Pinpoint the cell where the given text exists, returning its [X, Y] midpoint coordinate. 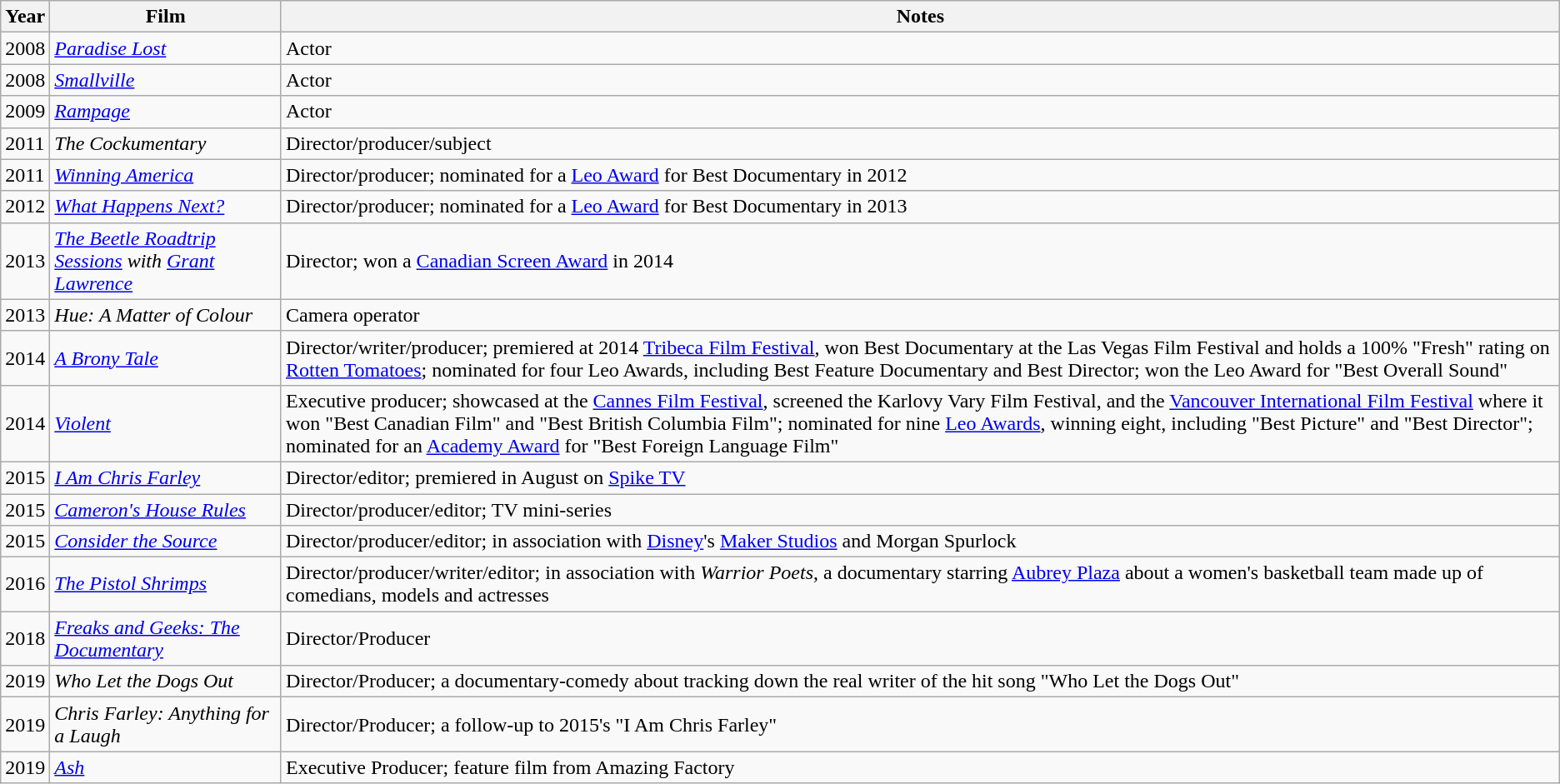
2009 [25, 112]
What Happens Next? [166, 207]
The Pistol Shrimps [166, 585]
Chris Farley: Anything for a Laugh [166, 725]
Cameron's House Rules [166, 509]
Camera operator [920, 315]
Winning America [166, 175]
Director/Producer [920, 638]
Freaks and Geeks: The Documentary [166, 638]
2016 [25, 585]
Director/producer/subject [920, 143]
Director/producer; nominated for a Leo Award for Best Documentary in 2013 [920, 207]
A Brony Tale [166, 358]
Director/Producer; a documentary-comedy about tracking down the real writer of the hit song "Who Let the Dogs Out" [920, 682]
Film [166, 17]
Year [25, 17]
I Am Chris Farley [166, 477]
Who Let the Dogs Out [166, 682]
Director/Producer; a follow-up to 2015's "I Am Chris Farley" [920, 725]
Director/editor; premiered in August on Spike TV [920, 477]
Violent [166, 423]
Director/producer; nominated for a Leo Award for Best Documentary in 2012 [920, 175]
The Cockumentary [166, 143]
2012 [25, 207]
Rampage [166, 112]
2018 [25, 638]
Consider the Source [166, 542]
Hue: A Matter of Colour [166, 315]
Executive Producer; feature film from Amazing Factory [920, 767]
Ash [166, 767]
Director; won a Canadian Screen Award in 2014 [920, 261]
Director/producer/editor; in association with Disney's Maker Studios and Morgan Spurlock [920, 542]
The Beetle Roadtrip Sessions with Grant Lawrence [166, 261]
Director/producer/editor; TV mini-series [920, 509]
Paradise Lost [166, 48]
Smallville [166, 80]
Notes [920, 17]
